From the cell containing the given text, extract its center point as (X, Y) coordinate. 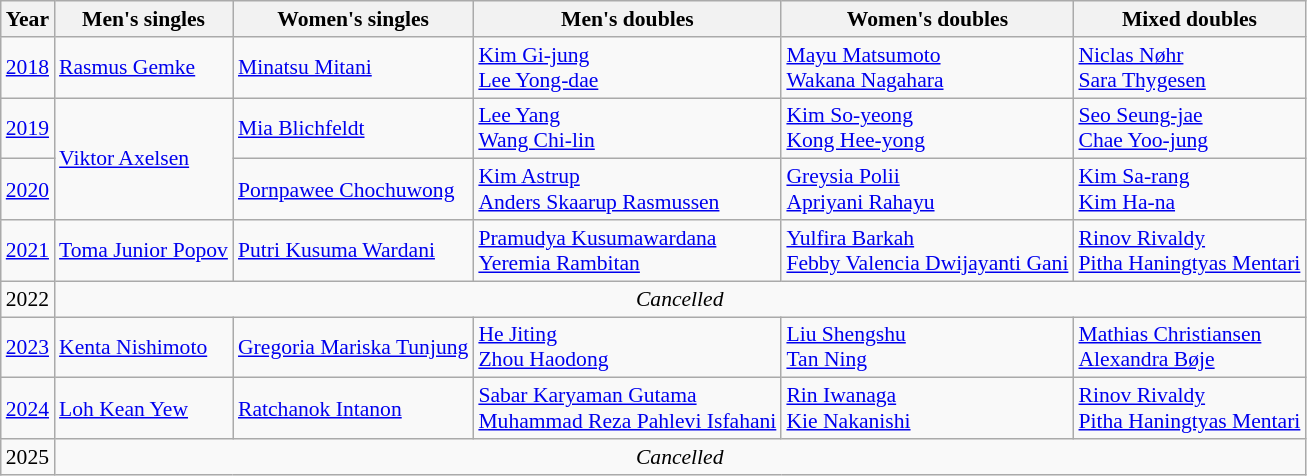
Men's doubles (627, 19)
Kim Sa-rang Kim Ha-na (1189, 190)
Greysia Polii Apriyani Rahayu (927, 190)
Minatsu Mitani (353, 68)
Mia Blichfeldt (353, 128)
Liu Shengshu Tan Ning (927, 348)
Viktor Axelsen (144, 159)
2021 (28, 250)
Mayu Matsumoto Wakana Nagahara (927, 68)
2018 (28, 68)
2023 (28, 348)
Toma Junior Popov (144, 250)
Putri Kusuma Wardani (353, 250)
2025 (28, 457)
Kenta Nishimoto (144, 348)
2020 (28, 190)
Year (28, 19)
Niclas Nøhr Sara Thygesen (1189, 68)
Mixed doubles (1189, 19)
2019 (28, 128)
Women's doubles (927, 19)
Lee Yang Wang Chi-lin (627, 128)
He Jiting Zhou Haodong (627, 348)
Women's singles (353, 19)
2024 (28, 408)
Yulfira Barkah Febby Valencia Dwijayanti Gani (927, 250)
Kim So-yeong Kong Hee-yong (927, 128)
Loh Kean Yew (144, 408)
Ratchanok Intanon (353, 408)
Men's singles (144, 19)
Sabar Karyaman Gutama Muhammad Reza Pahlevi Isfahani (627, 408)
Rasmus Gemke (144, 68)
Kim Gi-jung Lee Yong-dae (627, 68)
2022 (28, 299)
Pramudya Kusumawardana Yeremia Rambitan (627, 250)
Rin Iwanaga Kie Nakanishi (927, 408)
Mathias Christiansen Alexandra Bøje (1189, 348)
Kim Astrup Anders Skaarup Rasmussen (627, 190)
Pornpawee Chochuwong (353, 190)
Seo Seung-jae Chae Yoo-jung (1189, 128)
Gregoria Mariska Tunjung (353, 348)
